Pinpoint the cell where the given text exists, returning its (x, y) midpoint coordinate. 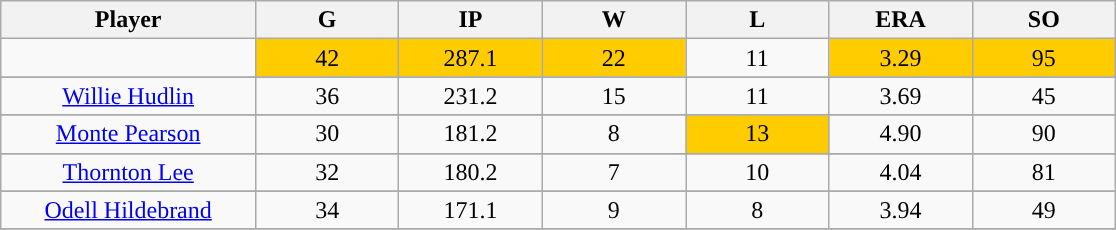
171.1 (470, 210)
36 (328, 96)
30 (328, 134)
15 (614, 96)
42 (328, 58)
287.1 (470, 58)
W (614, 20)
181.2 (470, 134)
Odell Hildebrand (128, 210)
34 (328, 210)
10 (758, 172)
7 (614, 172)
95 (1044, 58)
3.69 (900, 96)
45 (1044, 96)
49 (1044, 210)
3.94 (900, 210)
G (328, 20)
90 (1044, 134)
Player (128, 20)
231.2 (470, 96)
4.04 (900, 172)
4.90 (900, 134)
180.2 (470, 172)
ERA (900, 20)
Thornton Lee (128, 172)
9 (614, 210)
13 (758, 134)
SO (1044, 20)
Monte Pearson (128, 134)
L (758, 20)
IP (470, 20)
81 (1044, 172)
22 (614, 58)
Willie Hudlin (128, 96)
32 (328, 172)
3.29 (900, 58)
